Capture the cell that displays the provided text and extract its [X, Y] central coordinate. 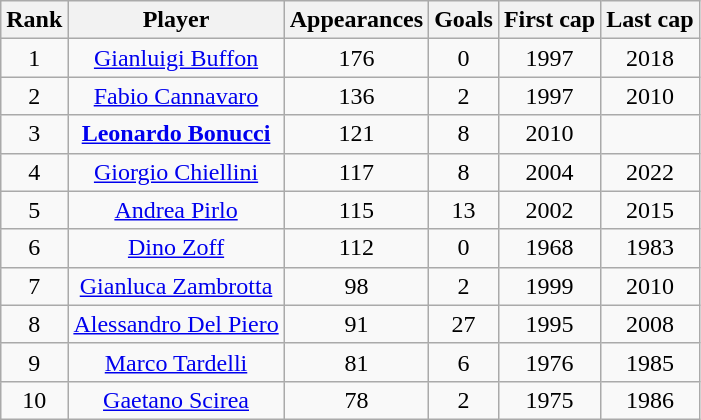
1968 [549, 248]
1999 [549, 286]
Goals [464, 20]
81 [356, 362]
Fabio Cannavaro [176, 96]
4 [34, 172]
27 [464, 324]
3 [34, 134]
98 [356, 286]
78 [356, 400]
Player [176, 20]
2015 [650, 210]
2018 [650, 58]
Gianluigi Buffon [176, 58]
7 [34, 286]
1995 [549, 324]
2008 [650, 324]
Gianluca Zambrotta [176, 286]
Appearances [356, 20]
176 [356, 58]
1976 [549, 362]
Andrea Pirlo [176, 210]
1975 [549, 400]
First cap [549, 20]
5 [34, 210]
Dino Zoff [176, 248]
9 [34, 362]
117 [356, 172]
1985 [650, 362]
10 [34, 400]
2004 [549, 172]
112 [356, 248]
Gaetano Scirea [176, 400]
2022 [650, 172]
1986 [650, 400]
Giorgio Chiellini [176, 172]
91 [356, 324]
2002 [549, 210]
Leonardo Bonucci [176, 134]
1 [34, 58]
136 [356, 96]
121 [356, 134]
1983 [650, 248]
115 [356, 210]
13 [464, 210]
Alessandro Del Piero [176, 324]
Marco Tardelli [176, 362]
Last cap [650, 20]
Rank [34, 20]
